Determine the (X, Y) coordinate at the center of the cell enclosing the given text.  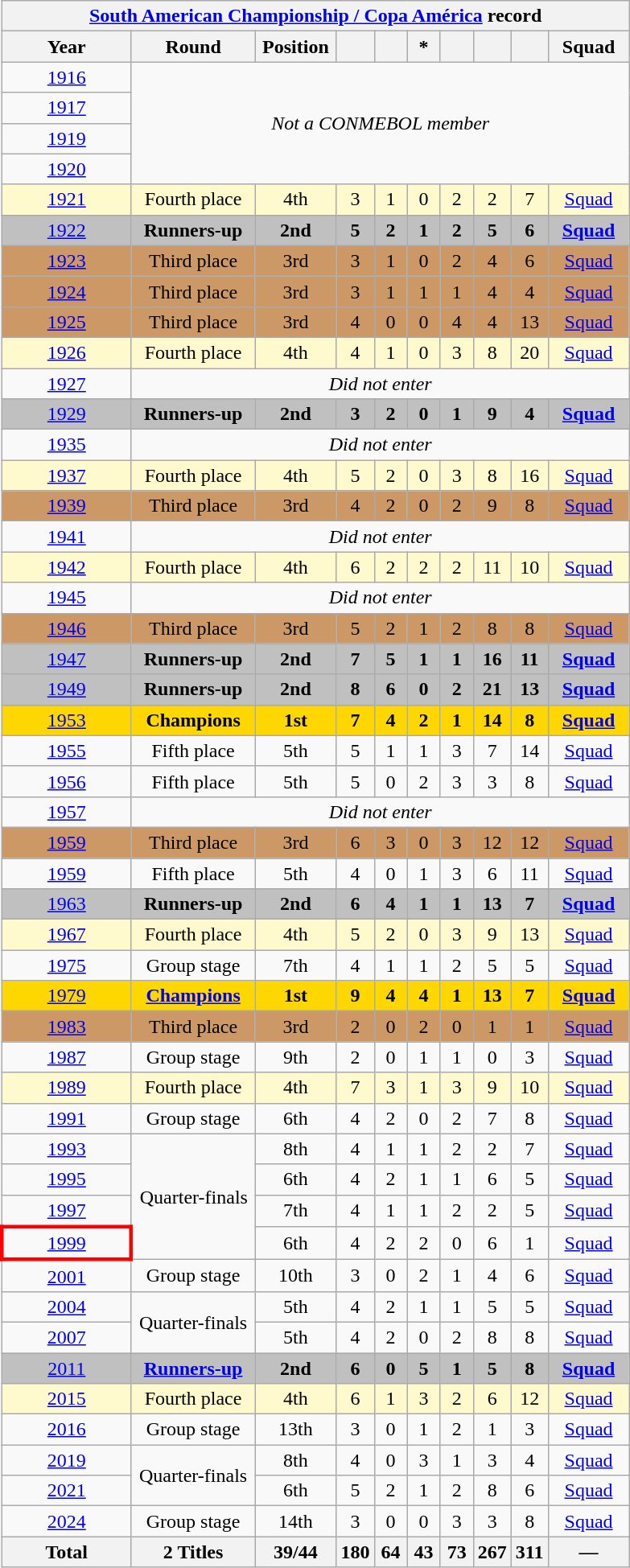
1997 (66, 1211)
13th (296, 1430)
311 (529, 1552)
1956 (66, 781)
1949 (66, 689)
1935 (66, 445)
* (423, 47)
1967 (66, 935)
21 (492, 689)
Total (66, 1552)
2021 (66, 1491)
Round (193, 47)
267 (492, 1552)
1983 (66, 1027)
1942 (66, 567)
1979 (66, 996)
1989 (66, 1088)
1925 (66, 322)
Position (296, 47)
2015 (66, 1399)
1921 (66, 200)
1919 (66, 138)
Year (66, 47)
1991 (66, 1118)
9th (296, 1057)
South American Championship / Copa América record (315, 16)
1987 (66, 1057)
2007 (66, 1337)
1946 (66, 628)
1937 (66, 475)
1922 (66, 230)
1947 (66, 659)
— (589, 1552)
2019 (66, 1460)
1945 (66, 598)
1993 (66, 1149)
2 Titles (193, 1552)
1917 (66, 108)
2024 (66, 1521)
1924 (66, 291)
1975 (66, 965)
180 (356, 1552)
1955 (66, 751)
64 (391, 1552)
73 (457, 1552)
39/44 (296, 1552)
14th (296, 1521)
Not a CONMEBOL member (380, 123)
2016 (66, 1430)
1963 (66, 904)
1941 (66, 537)
2001 (66, 1276)
1995 (66, 1179)
43 (423, 1552)
1999 (66, 1244)
1953 (66, 720)
2011 (66, 1368)
1920 (66, 169)
1929 (66, 414)
1923 (66, 261)
2004 (66, 1307)
1926 (66, 352)
20 (529, 352)
10th (296, 1276)
1927 (66, 384)
1939 (66, 506)
1957 (66, 812)
1916 (66, 77)
